Find where the given text appears and provide that cell's center as (x, y) coordinate. 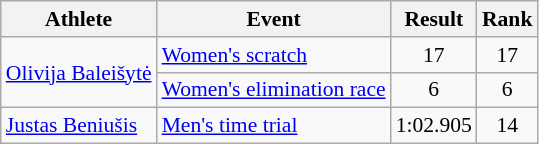
14 (508, 126)
1:02.905 (434, 126)
Olivija Baleišytė (79, 72)
Result (434, 19)
Event (274, 19)
Women's scratch (274, 55)
Women's elimination race (274, 90)
Men's time trial (274, 126)
Justas Beniušis (79, 126)
Rank (508, 19)
Athlete (79, 19)
